Extract the [x, y] coordinate from the center of the cell holding the provided text.  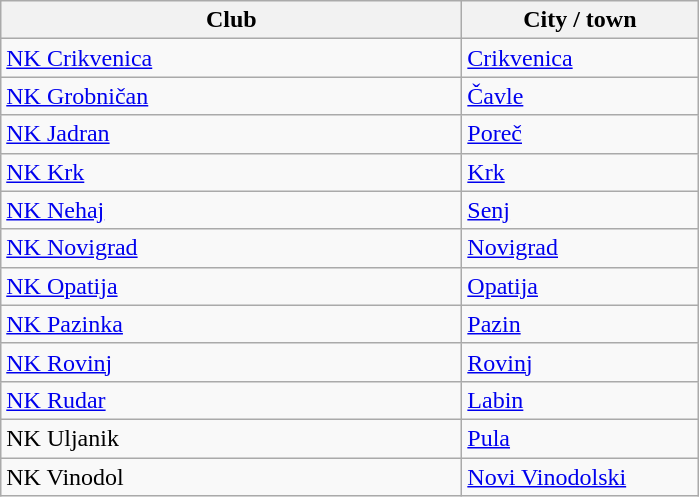
NK Novigrad [232, 248]
Rovinj [580, 362]
Novigrad [580, 248]
Opatija [580, 286]
Čavle [580, 96]
NK Vinodol [232, 477]
Novi Vinodolski [580, 477]
Labin [580, 400]
City / town [580, 20]
NK Jadran [232, 134]
Poreč [580, 134]
Pula [580, 438]
NK Rudar [232, 400]
NK Pazinka [232, 324]
NK Grobničan [232, 96]
NK Rovinj [232, 362]
NK Nehaj [232, 210]
Senj [580, 210]
NK Opatija [232, 286]
Pazin [580, 324]
NK Krk [232, 172]
NK Uljanik [232, 438]
Krk [580, 172]
NK Crikvenica [232, 58]
Club [232, 20]
Crikvenica [580, 58]
